Output the (x, y) coordinate of the center of the cell containing the given text.  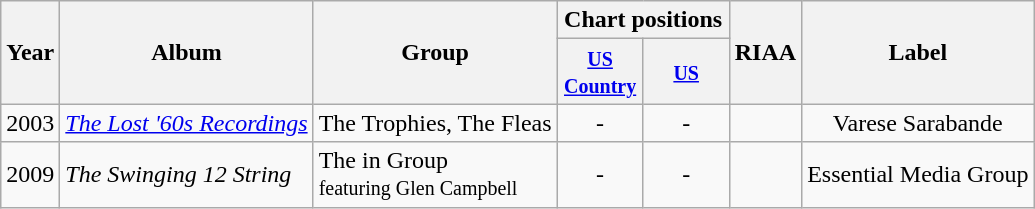
Label (918, 52)
US Country (600, 72)
The in Groupfeaturing Glen Campbell (435, 174)
The Lost '60s Recordings (186, 123)
2003 (30, 123)
Essential Media Group (918, 174)
Group (435, 52)
The Trophies, The Fleas (435, 123)
US (686, 72)
Chart positions (643, 20)
RIAA (765, 52)
The Swinging 12 String (186, 174)
Varese Sarabande (918, 123)
Album (186, 52)
Year (30, 52)
2009 (30, 174)
